Scan for the cell matching the given text and deliver its (x, y) coordinate at center. 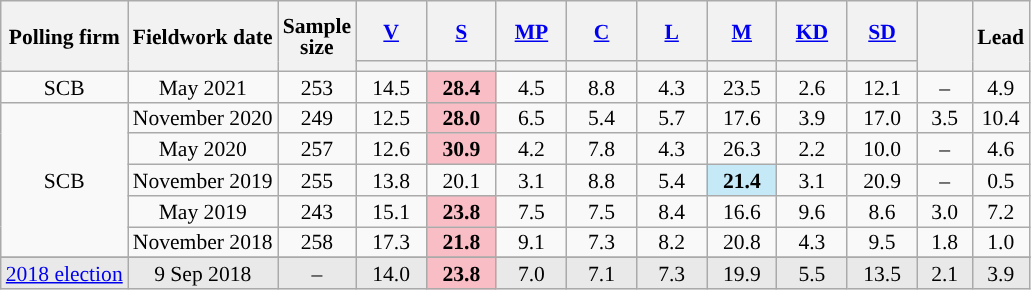
1.8 (944, 242)
9.6 (812, 212)
November 2019 (203, 180)
249 (317, 118)
7.1 (601, 274)
2.6 (812, 86)
20.1 (461, 180)
257 (317, 150)
2.2 (812, 150)
9.5 (882, 242)
10.0 (882, 150)
30.9 (461, 150)
19.9 (742, 274)
Fieldwork date (203, 36)
255 (317, 180)
13.8 (391, 180)
12.5 (391, 118)
20.8 (742, 242)
V (391, 31)
17.0 (882, 118)
253 (317, 86)
16.6 (742, 212)
8.6 (882, 212)
KD (812, 31)
6.5 (531, 118)
4.5 (531, 86)
23.5 (742, 86)
Samplesize (317, 36)
Polling firm (64, 36)
Lead (1000, 36)
L (672, 31)
21.8 (461, 242)
14.0 (391, 274)
3.0 (944, 212)
2018 election (64, 274)
17.3 (391, 242)
258 (317, 242)
1.0 (1000, 242)
14.5 (391, 86)
20.9 (882, 180)
28.4 (461, 86)
May 2019 (203, 212)
8.4 (672, 212)
5.7 (672, 118)
4.2 (531, 150)
9.1 (531, 242)
M (742, 31)
5.5 (812, 274)
May 2021 (203, 86)
S (461, 31)
7.0 (531, 274)
7.8 (601, 150)
9 Sep 2018 (203, 274)
4.9 (1000, 86)
10.4 (1000, 118)
2.1 (944, 274)
26.3 (742, 150)
7.2 (1000, 212)
C (601, 31)
November 2018 (203, 242)
3.5 (944, 118)
4.6 (1000, 150)
0.5 (1000, 180)
243 (317, 212)
SD (882, 31)
12.6 (391, 150)
12.1 (882, 86)
15.1 (391, 212)
28.0 (461, 118)
13.5 (882, 274)
8.2 (672, 242)
May 2020 (203, 150)
21.4 (742, 180)
17.6 (742, 118)
MP (531, 31)
November 2020 (203, 118)
